Locate the cell with the specified text and output its (X, Y) center coordinate. 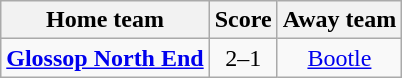
Glossop North End (105, 58)
Score (243, 20)
Bootle (340, 58)
Away team (340, 20)
Home team (105, 20)
2–1 (243, 58)
